From the cell containing the given text, extract its center point as (x, y) coordinate. 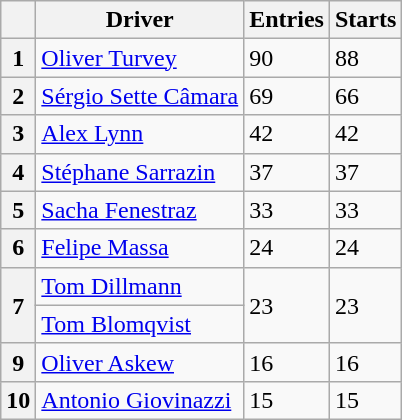
Oliver Askew (140, 362)
Antonio Giovinazzi (140, 400)
Driver (140, 20)
Sacha Fenestraz (140, 210)
Tom Blomqvist (140, 324)
90 (287, 58)
6 (18, 248)
Stéphane Sarrazin (140, 172)
2 (18, 96)
7 (18, 305)
9 (18, 362)
Starts (365, 20)
69 (287, 96)
5 (18, 210)
Entries (287, 20)
66 (365, 96)
4 (18, 172)
Alex Lynn (140, 134)
3 (18, 134)
Oliver Turvey (140, 58)
10 (18, 400)
88 (365, 58)
Sérgio Sette Câmara (140, 96)
1 (18, 58)
Tom Dillmann (140, 286)
Felipe Massa (140, 248)
